For the text-containing cell, return its midpoint in (X, Y) coordinate format. 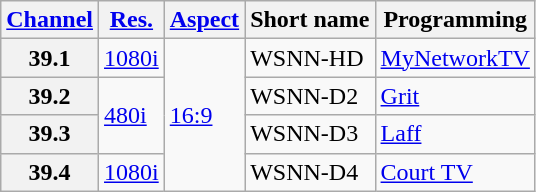
16:9 (204, 115)
39.3 (50, 134)
Channel (50, 20)
WSNN-D2 (310, 96)
Laff (455, 134)
WSNN-D3 (310, 134)
Grit (455, 96)
Programming (455, 20)
WSNN-D4 (310, 172)
Court TV (455, 172)
39.1 (50, 58)
39.4 (50, 172)
MyNetworkTV (455, 58)
Res. (132, 20)
480i (132, 115)
WSNN-HD (310, 58)
Aspect (204, 20)
Short name (310, 20)
39.2 (50, 96)
